Identify which cell holds the provided text, then report its (x, y) central coordinate. 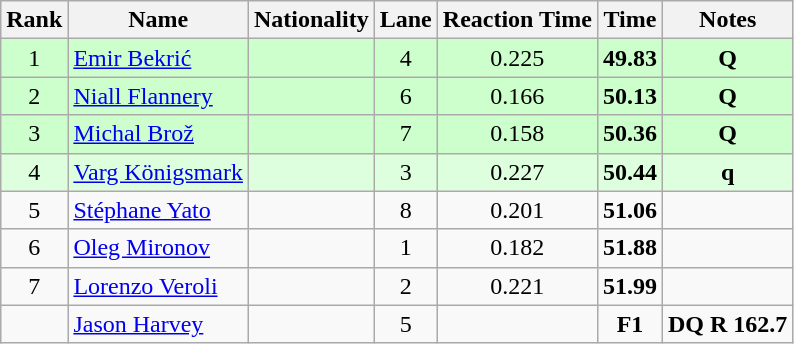
51.06 (630, 210)
q (728, 172)
Reaction Time (517, 20)
Michal Brož (158, 134)
Time (630, 20)
51.99 (630, 286)
Jason Harvey (158, 324)
Varg Königsmark (158, 172)
Rank (34, 20)
Nationality (311, 20)
0.158 (517, 134)
50.44 (630, 172)
0.182 (517, 248)
0.227 (517, 172)
Lorenzo Veroli (158, 286)
50.36 (630, 134)
49.83 (630, 58)
Notes (728, 20)
0.225 (517, 58)
F1 (630, 324)
0.166 (517, 96)
Lane (406, 20)
Stéphane Yato (158, 210)
0.221 (517, 286)
DQ R 162.7 (728, 324)
Oleg Mironov (158, 248)
8 (406, 210)
50.13 (630, 96)
Niall Flannery (158, 96)
Emir Bekrić (158, 58)
51.88 (630, 248)
Name (158, 20)
0.201 (517, 210)
